Provide the [x, y] coordinate of the cell's center where the given text is located.  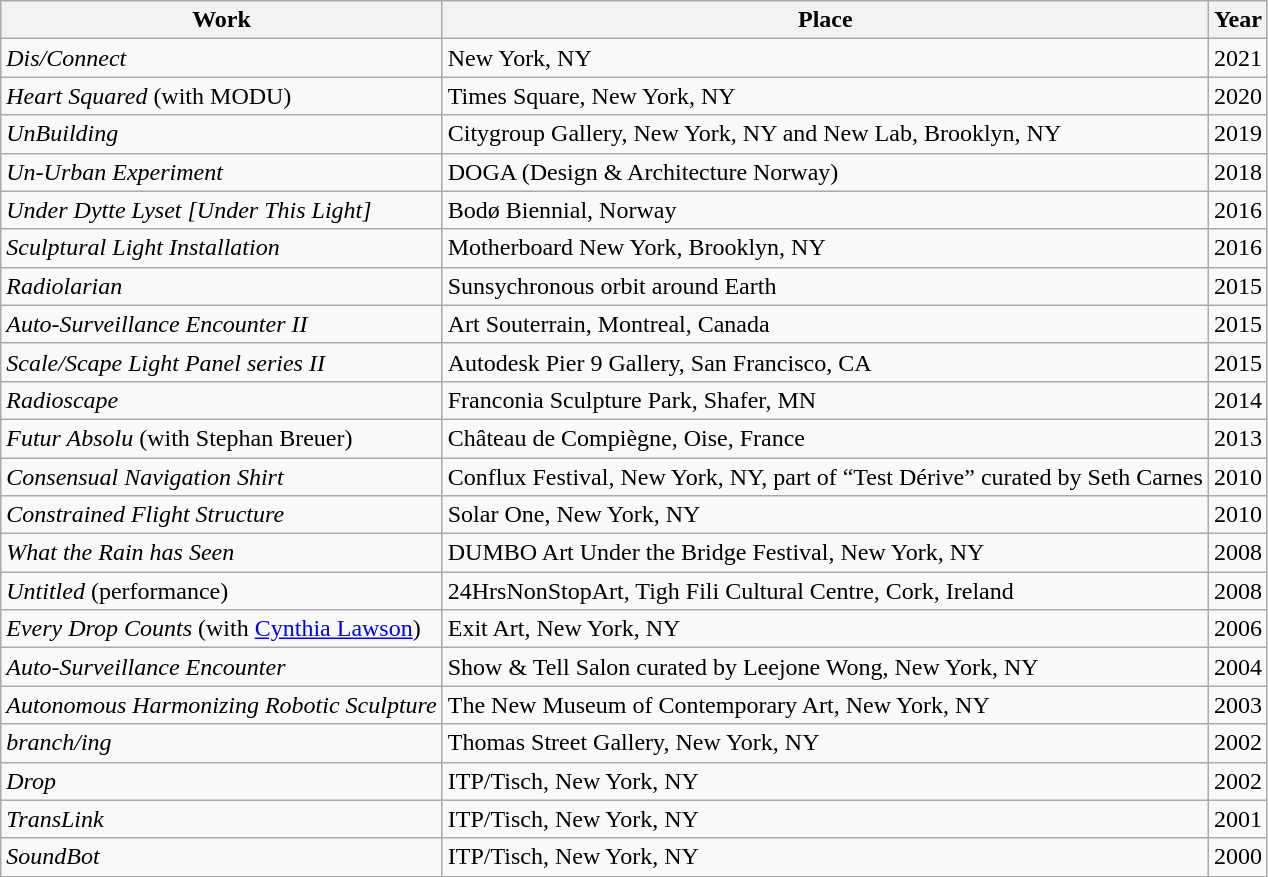
Place [825, 20]
2021 [1238, 58]
2019 [1238, 134]
branch/ing [222, 743]
2013 [1238, 438]
Franconia Sculpture Park, Shafer, MN [825, 400]
Auto-Surveillance Encounter II [222, 324]
Citygroup Gallery, New York, NY and New Lab, Brooklyn, NY [825, 134]
2001 [1238, 819]
Bodø Biennial, Norway [825, 210]
Dis/Connect [222, 58]
Conflux Festival, New York, NY, part of “Test Dérive” curated by Seth Carnes [825, 477]
2014 [1238, 400]
TransLink [222, 819]
What the Rain has Seen [222, 553]
Every Drop Counts (with Cynthia Lawson) [222, 629]
Radioscape [222, 400]
Times Square, New York, NY [825, 96]
Constrained Flight Structure [222, 515]
2006 [1238, 629]
UnBuilding [222, 134]
DOGA (Design & Architecture Norway) [825, 172]
SoundBot [222, 857]
Thomas Street Gallery, New York, NY [825, 743]
24HrsNonStopArt, Tigh Fili Cultural Centre, Cork, Ireland [825, 591]
2020 [1238, 96]
Solar One, New York, NY [825, 515]
Consensual Navigation Shirt [222, 477]
Exit Art, New York, NY [825, 629]
Show & Tell Salon curated by Leejone Wong, New York, NY [825, 667]
2000 [1238, 857]
DUMBO Art Under the Bridge Festival, New York, NY [825, 553]
New York, NY [825, 58]
Auto-Surveillance Encounter [222, 667]
Futur Absolu (with Stephan Breuer) [222, 438]
Radiolarian [222, 286]
Under Dytte Lyset [Under This Light] [222, 210]
Untitled (performance) [222, 591]
Un-Urban Experiment [222, 172]
2004 [1238, 667]
Scale/Scape Light Panel series II [222, 362]
Heart Squared (with MODU) [222, 96]
Sculptural Light Installation [222, 248]
The New Museum of Contemporary Art, New York, NY [825, 705]
Work [222, 20]
Art Souterrain, Montreal, Canada [825, 324]
Sunsychronous orbit around Earth [825, 286]
Year [1238, 20]
Château de Compiègne, Oise, France [825, 438]
Motherboard New York, Brooklyn, NY [825, 248]
Drop [222, 781]
2003 [1238, 705]
Autonomous Harmonizing Robotic Sculpture [222, 705]
Autodesk Pier 9 Gallery, San Francisco, CA [825, 362]
2018 [1238, 172]
